From the cell containing the given text, extract its center point as [X, Y] coordinate. 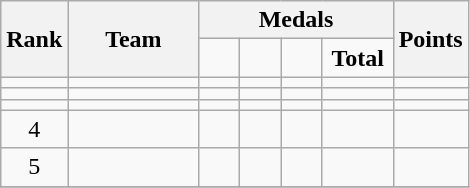
5 [34, 167]
4 [34, 129]
Medals [296, 20]
Points [430, 39]
Rank [34, 39]
Total [358, 58]
Team [134, 39]
